Return (x, y) of the center of cell containing provided text 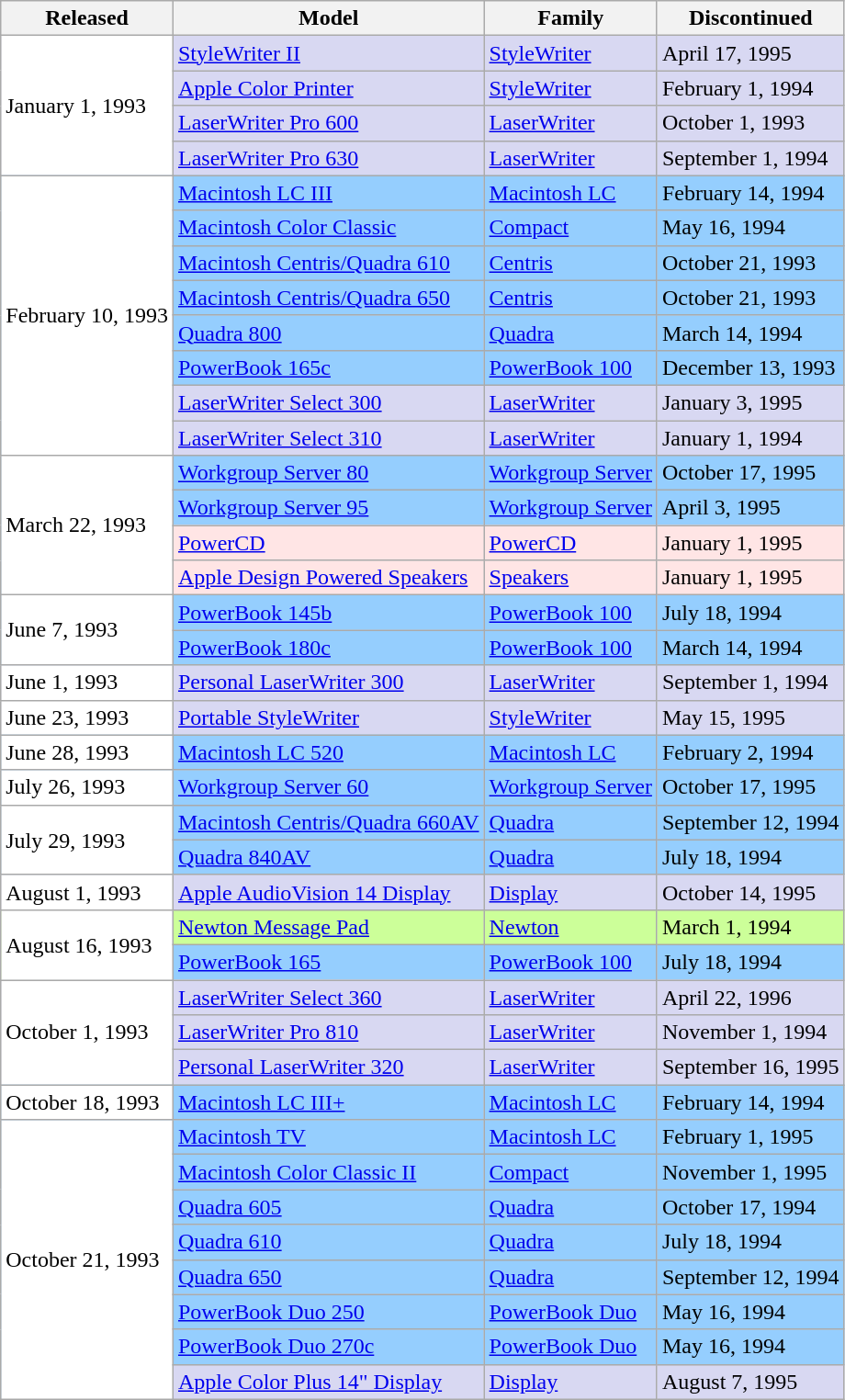
January 1, 1993 (87, 106)
LaserWriter Pro 630 (329, 158)
Personal LaserWriter 300 (329, 683)
Macintosh Color Classic (329, 228)
Workgroup Server 60 (329, 787)
February 10, 1993 (87, 315)
August 1, 1993 (87, 892)
February 1, 1994 (750, 88)
December 13, 1993 (750, 367)
November 1, 1994 (750, 1033)
PowerBook 165c (329, 367)
February 1, 1995 (750, 1137)
Apple Color Plus 14" Display (329, 1382)
January 3, 1995 (750, 402)
April 17, 1995 (750, 53)
June 28, 1993 (87, 752)
Macintosh Centris/Quadra 660AV (329, 822)
PowerBook 165 (329, 962)
July 26, 1993 (87, 787)
Macintosh LC III+ (329, 1102)
October 18, 1993 (87, 1102)
March 22, 1993 (87, 525)
Quadra 605 (329, 1207)
Newton (570, 927)
Macintosh LC III (329, 193)
StyleWriter II (329, 53)
Macintosh TV (329, 1137)
PowerBook Duo 270c (329, 1347)
Macintosh Centris/Quadra 610 (329, 263)
June 1, 1993 (87, 683)
Family (570, 18)
Quadra 800 (329, 333)
Workgroup Server 95 (329, 508)
June 7, 1993 (87, 630)
Quadra 650 (329, 1277)
Discontinued (750, 18)
Quadra 610 (329, 1242)
July 29, 1993 (87, 840)
June 23, 1993 (87, 717)
September 16, 1995 (750, 1067)
January 1, 1994 (750, 438)
March 1, 1994 (750, 927)
October 17, 1994 (750, 1207)
October 14, 1995 (750, 892)
Speakers (570, 578)
August 7, 1995 (750, 1382)
Apple Color Printer (329, 88)
LaserWriter Select 310 (329, 438)
Model (329, 18)
Newton Message Pad (329, 927)
LaserWriter Pro 810 (329, 1033)
PowerBook Duo 250 (329, 1312)
Workgroup Server 80 (329, 473)
Macintosh LC 520 (329, 752)
Released (87, 18)
Apple Design Powered Speakers (329, 578)
Apple AudioVision 14 Display (329, 892)
PowerBook 180c (329, 648)
Portable StyleWriter (329, 717)
LaserWriter Select 360 (329, 997)
August 16, 1993 (87, 944)
April 22, 1996 (750, 997)
May 15, 1995 (750, 717)
April 3, 1995 (750, 508)
LaserWriter Pro 600 (329, 123)
February 2, 1994 (750, 752)
Macintosh Centris/Quadra 650 (329, 298)
Personal LaserWriter 320 (329, 1067)
Quadra 840AV (329, 857)
PowerBook 145b (329, 613)
Macintosh Color Classic II (329, 1172)
LaserWriter Select 300 (329, 402)
November 1, 1995 (750, 1172)
